Locate the cell with the specified text and output its (x, y) center coordinate. 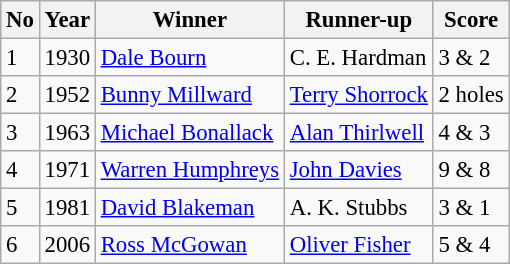
Warren Humphreys (190, 170)
3 & 1 (471, 208)
1963 (67, 133)
No (20, 20)
Terry Shorrock (358, 95)
4 (20, 170)
3 & 2 (471, 58)
A. K. Stubbs (358, 208)
1952 (67, 95)
2 holes (471, 95)
Dale Bourn (190, 58)
Score (471, 20)
2006 (67, 245)
5 & 4 (471, 245)
Alan Thirlwell (358, 133)
5 (20, 208)
4 & 3 (471, 133)
John Davies (358, 170)
C. E. Hardman (358, 58)
1930 (67, 58)
1 (20, 58)
Runner-up (358, 20)
3 (20, 133)
6 (20, 245)
2 (20, 95)
1971 (67, 170)
Michael Bonallack (190, 133)
9 & 8 (471, 170)
Ross McGowan (190, 245)
Bunny Millward (190, 95)
Year (67, 20)
Oliver Fisher (358, 245)
David Blakeman (190, 208)
Winner (190, 20)
1981 (67, 208)
